For the text-containing cell, return its midpoint in [X, Y] coordinate format. 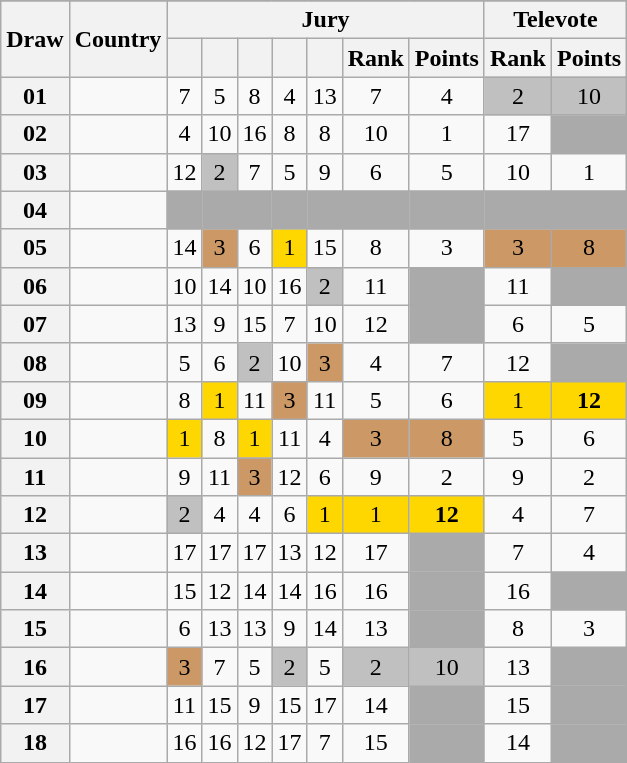
06 [35, 286]
04 [35, 210]
01 [35, 96]
Jury [326, 20]
Draw [35, 39]
08 [35, 362]
05 [35, 248]
07 [35, 324]
09 [35, 400]
18 [35, 743]
Televote [555, 20]
02 [35, 134]
Country [118, 39]
03 [35, 172]
